Find where the given text appears and provide that cell's center as (X, Y) coordinate. 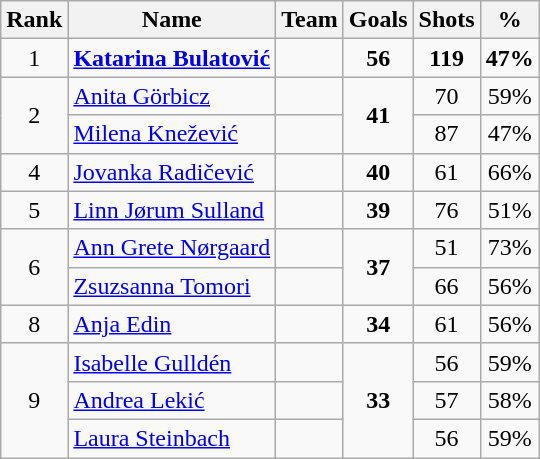
1 (34, 58)
Laura Steinbach (172, 438)
76 (446, 210)
Linn Jørum Sulland (172, 210)
70 (446, 96)
8 (34, 324)
73% (510, 248)
Anja Edin (172, 324)
40 (378, 172)
2 (34, 115)
Isabelle Gulldén (172, 362)
41 (378, 115)
Team (310, 20)
Shots (446, 20)
37 (378, 267)
66 (446, 286)
51 (446, 248)
33 (378, 400)
66% (510, 172)
Jovanka Radičević (172, 172)
Goals (378, 20)
39 (378, 210)
34 (378, 324)
9 (34, 400)
119 (446, 58)
Anita Görbicz (172, 96)
57 (446, 400)
% (510, 20)
Milena Knežević (172, 134)
Zsuzsanna Tomori (172, 286)
58% (510, 400)
Katarina Bulatović (172, 58)
Rank (34, 20)
5 (34, 210)
Andrea Lekić (172, 400)
87 (446, 134)
6 (34, 267)
4 (34, 172)
Ann Grete Nørgaard (172, 248)
51% (510, 210)
Name (172, 20)
